Detect which cell encompasses the target text, then output its (x, y) center coordinate. 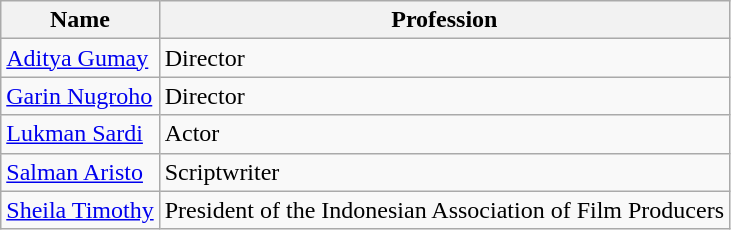
President of the Indonesian Association of Film Producers (444, 210)
Name (80, 20)
Aditya Gumay (80, 58)
Scriptwriter (444, 172)
Garin Nugroho (80, 96)
Profession (444, 20)
Salman Aristo (80, 172)
Actor (444, 134)
Sheila Timothy (80, 210)
Lukman Sardi (80, 134)
